For the text-containing cell, return its midpoint in [x, y] coordinate format. 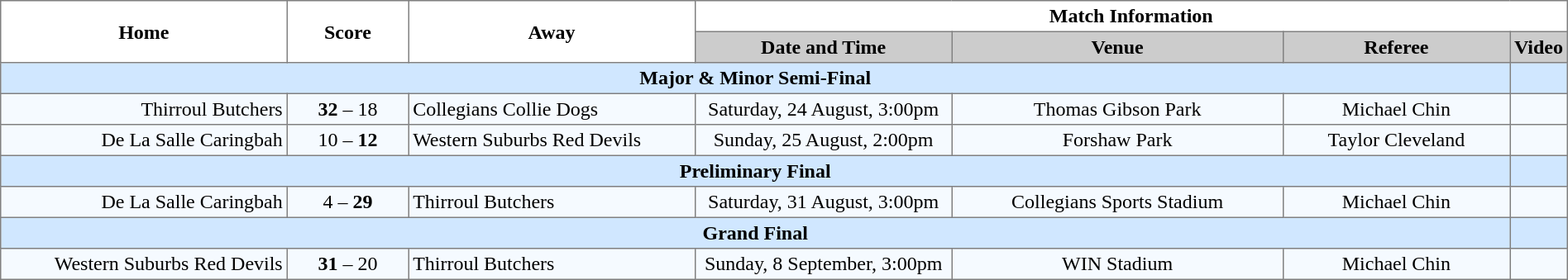
WIN Stadium [1117, 264]
4 – 29 [347, 202]
Sunday, 25 August, 2:00pm [824, 140]
Sunday, 8 September, 3:00pm [824, 264]
10 – 12 [347, 140]
Collegians Collie Dogs [552, 109]
Forshaw Park [1117, 140]
Taylor Cleveland [1396, 140]
32 – 18 [347, 109]
Major & Minor Semi-Final [756, 78]
Preliminary Final [756, 171]
Collegians Sports Stadium [1117, 202]
Match Information [1131, 17]
Saturday, 31 August, 3:00pm [824, 202]
Saturday, 24 August, 3:00pm [824, 109]
Venue [1117, 47]
Away [552, 31]
Referee [1396, 47]
Grand Final [756, 233]
Score [347, 31]
Date and Time [824, 47]
Home [144, 31]
Thomas Gibson Park [1117, 109]
31 – 20 [347, 264]
Video [1539, 47]
